Extract the [x, y] coordinate from the center of the cell holding the provided text.  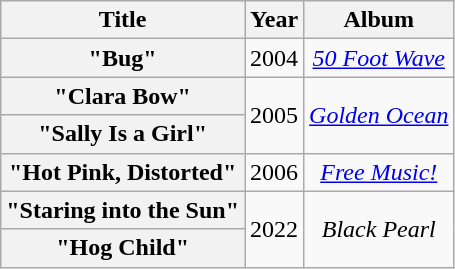
Year [274, 20]
2006 [274, 172]
Title [123, 20]
2022 [274, 229]
"Sally Is a Girl" [123, 134]
"Clara Bow" [123, 96]
"Hog Child" [123, 248]
50 Foot Wave [379, 58]
Golden Ocean [379, 115]
Album [379, 20]
"Staring into the Sun" [123, 210]
"Bug" [123, 58]
Black Pearl [379, 229]
2005 [274, 115]
2004 [274, 58]
Free Music! [379, 172]
"Hot Pink, Distorted" [123, 172]
